Search for the cell housing the specified text and yield its (x, y) center coordinate. 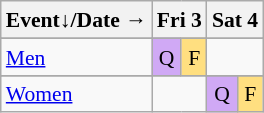
Men (76, 56)
Sat 4 (235, 20)
Women (76, 94)
Event↓/Date → (76, 20)
Fri 3 (180, 20)
